Return the (X, Y) coordinate for the center point of the cell that contains the specified text.  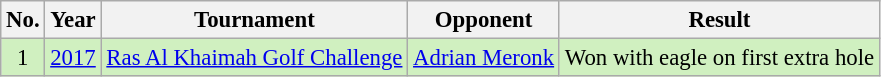
Opponent (484, 20)
Ras Al Khaimah Golf Challenge (254, 58)
Tournament (254, 20)
Year (73, 20)
1 (23, 58)
Result (719, 20)
Adrian Meronk (484, 58)
No. (23, 20)
2017 (73, 58)
Won with eagle on first extra hole (719, 58)
